Capture the cell that displays the provided text and extract its [x, y] central coordinate. 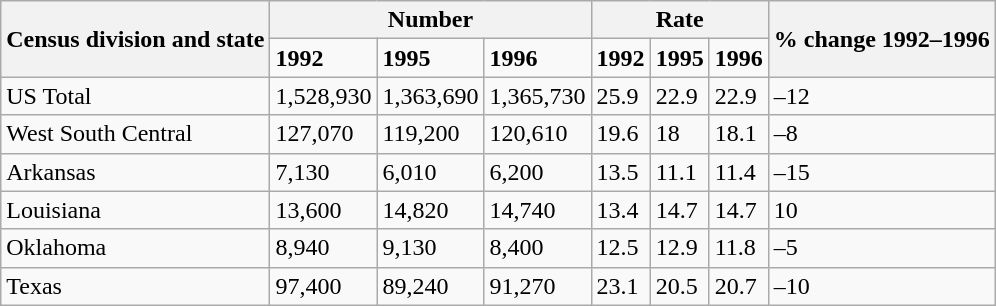
8,400 [538, 248]
12.5 [620, 248]
US Total [136, 96]
9,130 [430, 248]
1,528,930 [324, 96]
19.6 [620, 134]
–15 [882, 172]
20.7 [738, 286]
7,130 [324, 172]
89,240 [430, 286]
–12 [882, 96]
91,270 [538, 286]
18 [680, 134]
11.8 [738, 248]
20.5 [680, 286]
18.1 [738, 134]
Louisiana [136, 210]
11.4 [738, 172]
6,010 [430, 172]
Census division and state [136, 39]
10 [882, 210]
Arkansas [136, 172]
14,740 [538, 210]
–8 [882, 134]
119,200 [430, 134]
Rate [680, 20]
13.4 [620, 210]
23.1 [620, 286]
14,820 [430, 210]
11.1 [680, 172]
Texas [136, 286]
13.5 [620, 172]
1,363,690 [430, 96]
120,610 [538, 134]
13,600 [324, 210]
8,940 [324, 248]
West South Central [136, 134]
% change 1992–1996 [882, 39]
1,365,730 [538, 96]
12.9 [680, 248]
Number [430, 20]
–5 [882, 248]
6,200 [538, 172]
Oklahoma [136, 248]
–10 [882, 286]
127,070 [324, 134]
25.9 [620, 96]
97,400 [324, 286]
